Determine the (x, y) coordinate at the center of the cell enclosing the given text.  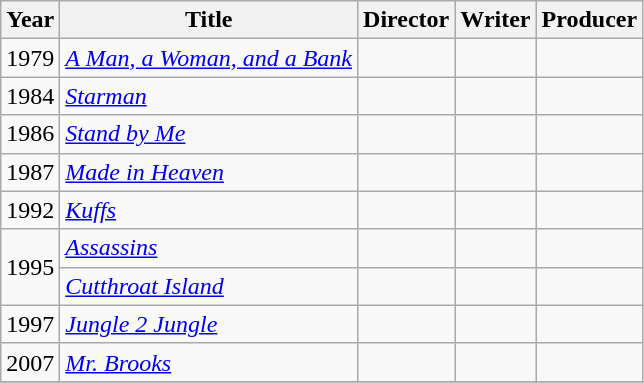
Mr. Brooks (209, 362)
Year (30, 20)
1986 (30, 134)
2007 (30, 362)
1992 (30, 210)
Assassins (209, 248)
1979 (30, 58)
Title (209, 20)
A Man, a Woman, and a Bank (209, 58)
Producer (590, 20)
Stand by Me (209, 134)
1987 (30, 172)
Jungle 2 Jungle (209, 324)
Cutthroat Island (209, 286)
Kuffs (209, 210)
Made in Heaven (209, 172)
1997 (30, 324)
Starman (209, 96)
1984 (30, 96)
Director (406, 20)
Writer (496, 20)
1995 (30, 267)
